From the cell containing the given text, extract its center point as (x, y) coordinate. 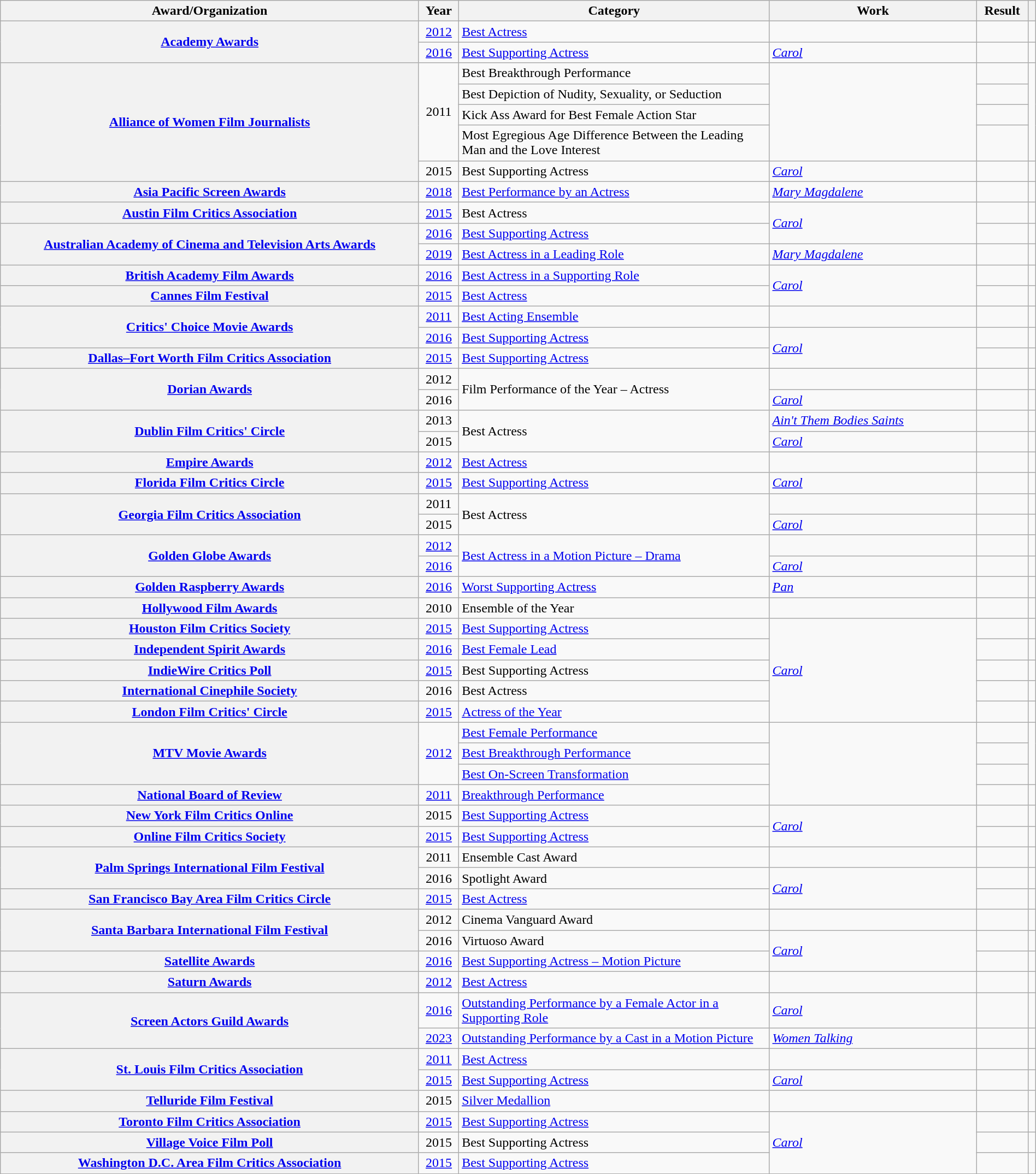
Palm Springs International Film Festival (210, 868)
2018 (438, 192)
Dublin Film Critics' Circle (210, 431)
Category (614, 11)
Best Depiction of Nudity, Sexuality, or Seduction (614, 94)
Independent Spirit Awards (210, 650)
Florida Film Critics Circle (210, 483)
Ain't Them Bodies Saints (873, 421)
British Academy Film Awards (210, 275)
Washington D.C. Area Film Critics Association (210, 1163)
Best Performance by an Actress (614, 192)
Best Female Lead (614, 650)
Women Talking (873, 1039)
MTV Movie Awards (210, 753)
IndieWire Critics Poll (210, 670)
Golden Raspberry Awards (210, 587)
Dallas–Fort Worth Film Critics Association (210, 358)
Result (1002, 11)
Toronto Film Critics Association (210, 1122)
2019 (438, 254)
Satellite Awards (210, 961)
St. Louis Film Critics Association (210, 1070)
London Film Critics' Circle (210, 712)
Alliance of Women Film Journalists (210, 122)
Ensemble Cast Award (614, 857)
Most Egregious Age Difference Between the Leading Man and the Love Interest (614, 143)
2013 (438, 421)
Hollywood Film Awards (210, 608)
Georgia Film Critics Association (210, 514)
Outstanding Performance by a Cast in a Motion Picture (614, 1039)
2010 (438, 608)
Best On-Screen Transformation (614, 774)
Best Supporting Actress – Motion Picture (614, 961)
Australian Academy of Cinema and Television Arts Awards (210, 244)
Austin Film Critics Association (210, 213)
Actress of the Year (614, 712)
Academy Awards (210, 42)
Film Performance of the Year – Actress (614, 390)
Best Actress in a Motion Picture – Drama (614, 556)
Kick Ass Award for Best Female Action Star (614, 115)
San Francisco Bay Area Film Critics Circle (210, 899)
Telluride Film Festival (210, 1101)
Critics' Choice Movie Awards (210, 327)
Cannes Film Festival (210, 296)
Houston Film Critics Society (210, 629)
Dorian Awards (210, 390)
Saturn Awards (210, 982)
Ensemble of the Year (614, 608)
Golden Globe Awards (210, 556)
International Cinephile Society (210, 691)
Outstanding Performance by a Female Actor in a Supporting Role (614, 1011)
Worst Supporting Actress (614, 587)
Asia Pacific Screen Awards (210, 192)
New York Film Critics Online (210, 816)
Spotlight Award (614, 878)
Pan (873, 587)
Breakthrough Performance (614, 795)
Online Film Critics Society (210, 836)
Santa Barbara International Film Festival (210, 930)
Best Actress in a Leading Role (614, 254)
Best Actress in a Supporting Role (614, 275)
Best Acting Ensemble (614, 317)
Silver Medallion (614, 1101)
Screen Actors Guild Awards (210, 1020)
Village Voice Film Poll (210, 1142)
2023 (438, 1039)
Award/Organization (210, 11)
Virtuoso Award (614, 940)
Work (873, 11)
Empire Awards (210, 462)
Best Female Performance (614, 733)
Cinema Vanguard Award (614, 919)
Year (438, 11)
National Board of Review (210, 795)
